Return the [x, y] coordinate for the center point of the cell that contains the specified text.  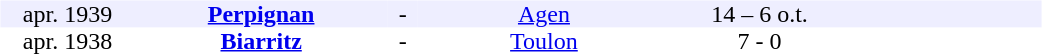
apr. 1938 [67, 42]
Perpignan [260, 14]
Agen [544, 14]
7 - 0 [759, 42]
Biarritz [260, 42]
Toulon [544, 42]
apr. 1939 [67, 14]
14 – 6 o.t. [759, 14]
